Scan for the cell matching the given text and deliver its (X, Y) coordinate at center. 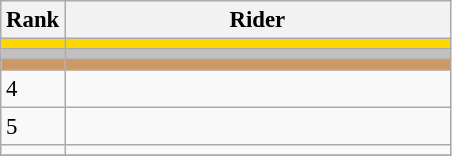
Rider (258, 20)
5 (33, 127)
Rank (33, 20)
4 (33, 89)
